Return the [x, y] coordinate for the center point of the cell that contains the specified text.  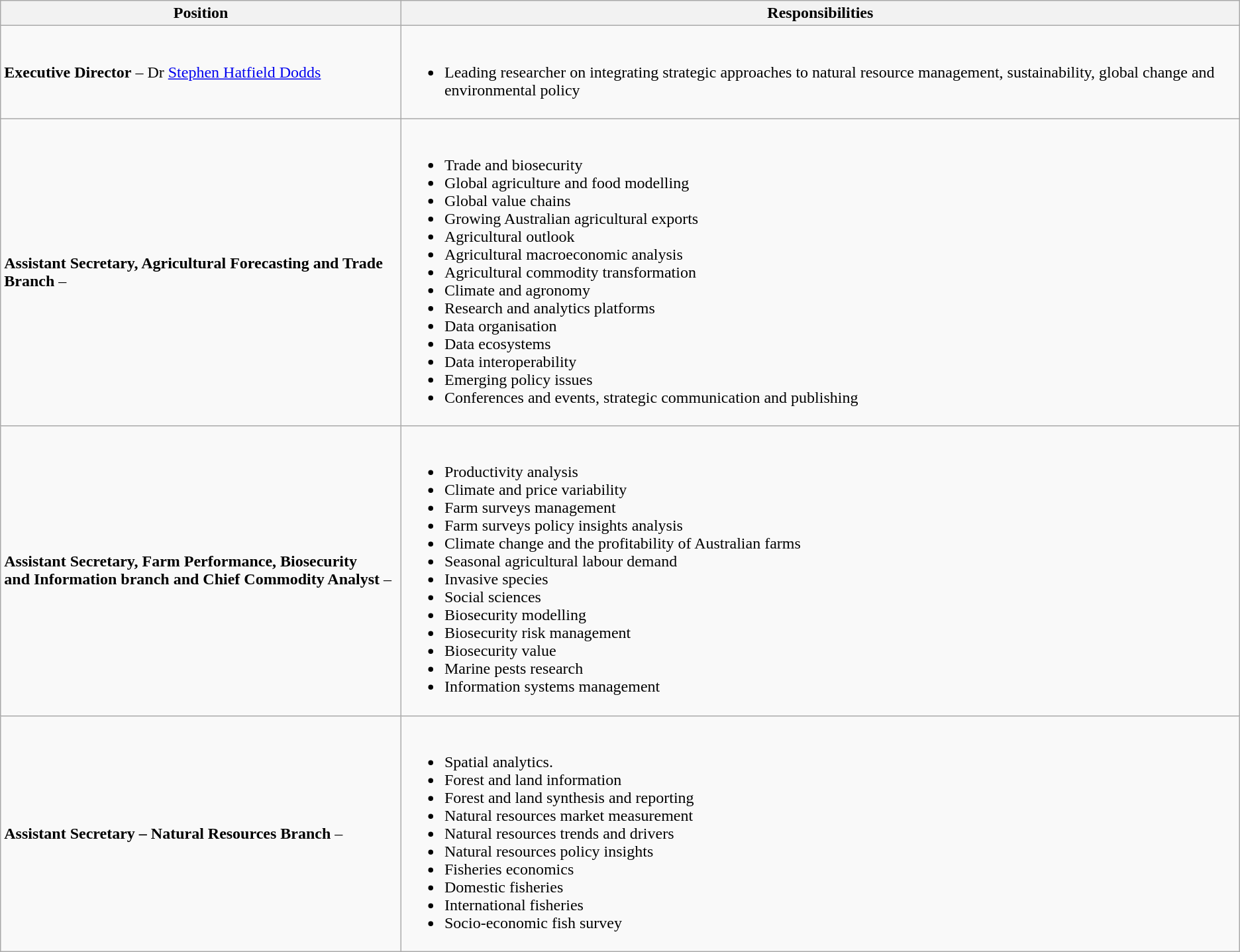
Position [201, 13]
Responsibilities [820, 13]
Assistant Secretary, Farm Performance, Biosecurityand Information branch and Chief Commodity Analyst – [201, 571]
Assistant Secretary, Agricultural Forecasting and Trade Branch – [201, 272]
Assistant Secretary – Natural Resources Branch – [201, 833]
Executive Director – Dr Stephen Hatfield Dodds [201, 72]
Leading researcher on integrating strategic approaches to natural resource management, sustainability, global change and environmental policy [820, 72]
